Capture the cell that displays the provided text and extract its (x, y) central coordinate. 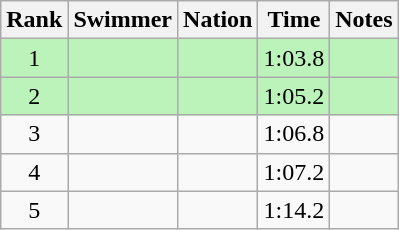
1:07.2 (294, 172)
2 (34, 96)
4 (34, 172)
1:14.2 (294, 210)
1:06.8 (294, 134)
Swimmer (123, 20)
Nation (218, 20)
5 (34, 210)
1 (34, 58)
Time (294, 20)
Rank (34, 20)
1:05.2 (294, 96)
1:03.8 (294, 58)
3 (34, 134)
Notes (364, 20)
